Scan for the cell matching the given text and deliver its (x, y) coordinate at center. 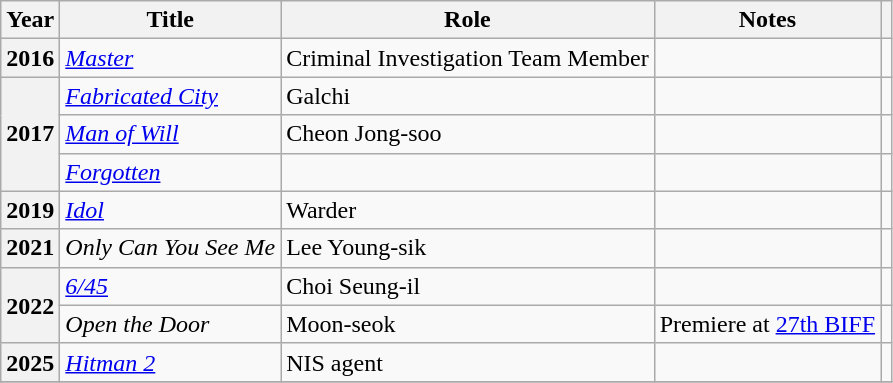
Criminal Investigation Team Member (468, 58)
Moon-seok (468, 324)
Forgotten (170, 172)
Fabricated City (170, 96)
2019 (30, 210)
2017 (30, 134)
NIS agent (468, 362)
2022 (30, 305)
Galchi (468, 96)
Premiere at 27th BIFF (767, 324)
Master (170, 58)
Idol (170, 210)
6/45 (170, 286)
Cheon Jong-soo (468, 134)
Notes (767, 20)
Title (170, 20)
2025 (30, 362)
2016 (30, 58)
2021 (30, 248)
Open the Door (170, 324)
Lee Young-sik (468, 248)
Role (468, 20)
Warder (468, 210)
Hitman 2 (170, 362)
Choi Seung-il (468, 286)
Man of Will (170, 134)
Only Can You See Me (170, 248)
Year (30, 20)
